For the text-containing cell, return its midpoint in (x, y) coordinate format. 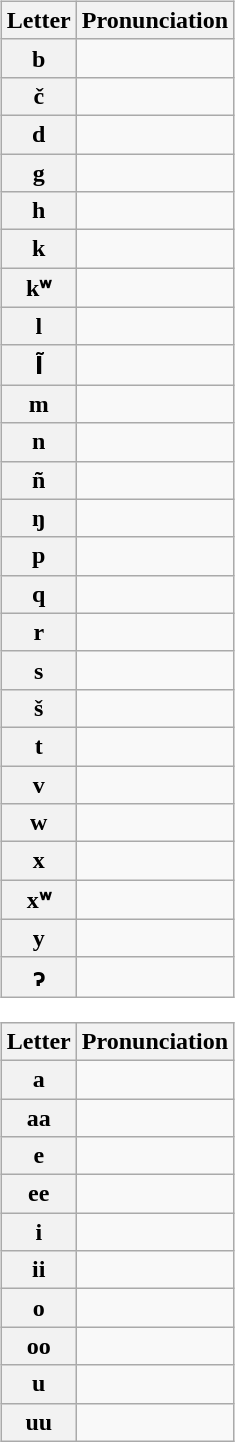
l (38, 326)
s (38, 670)
w (38, 823)
š (38, 708)
aa (38, 1117)
uu (38, 1422)
č (38, 96)
d (38, 134)
xʷ (38, 900)
k (38, 249)
l̃ (38, 365)
b (38, 58)
v (38, 785)
m (38, 404)
ɂ (38, 977)
ŋ (38, 518)
g (38, 173)
t (38, 746)
ee (38, 1194)
h (38, 211)
y (38, 938)
ñ (38, 480)
p (38, 556)
x (38, 861)
oo (38, 1346)
q (38, 594)
ii (38, 1270)
e (38, 1156)
u (38, 1384)
kʷ (38, 288)
n (38, 442)
a (38, 1079)
r (38, 632)
i (38, 1232)
o (38, 1308)
